Scan for the cell matching the given text and deliver its (x, y) coordinate at center. 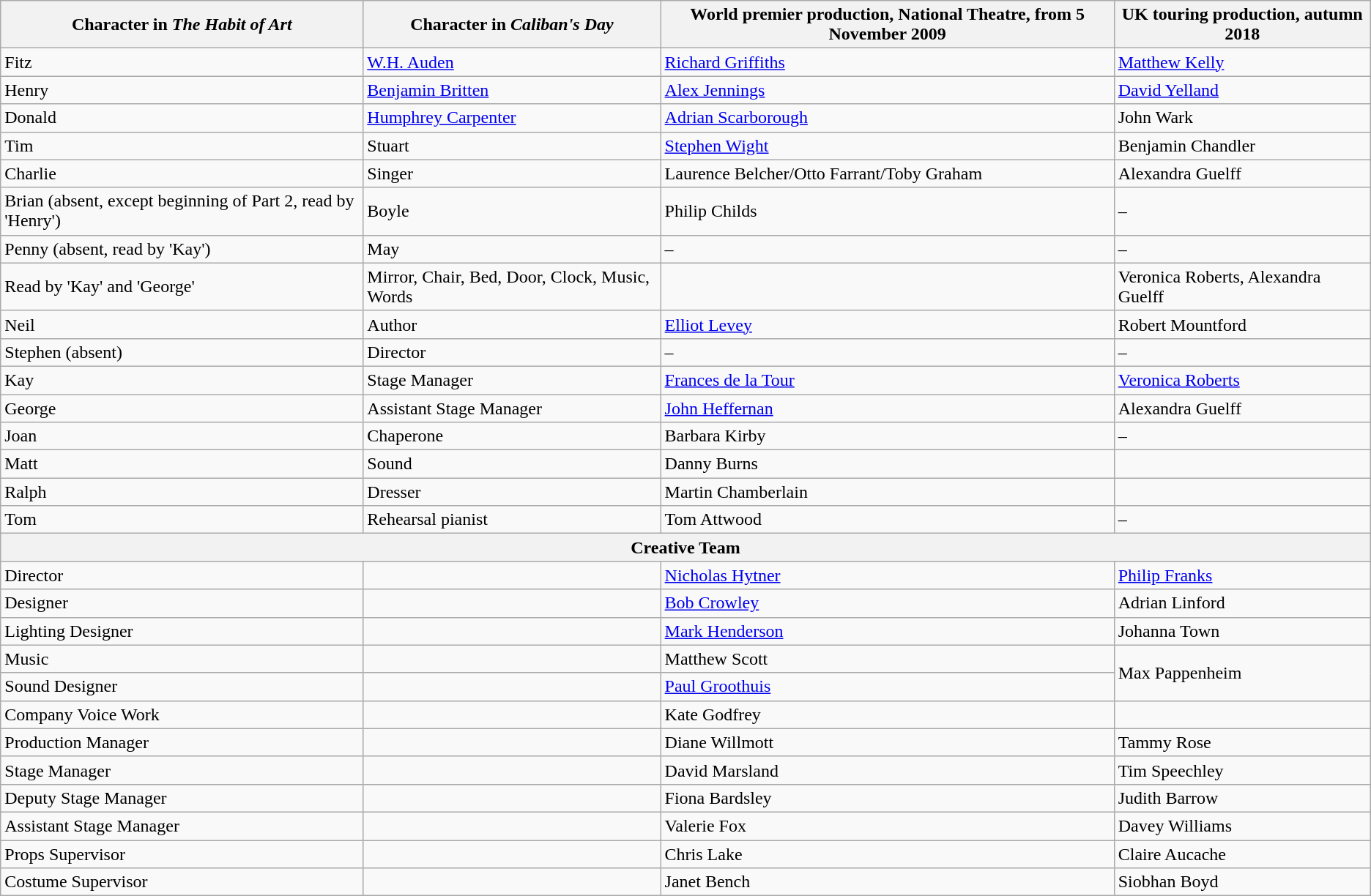
Creative Team (685, 548)
Claire Aucache (1242, 854)
Laurence Belcher/Otto Farrant/Toby Graham (888, 173)
Tom Attwood (888, 520)
Mark Henderson (888, 631)
Alex Jennings (888, 90)
Valerie Fox (888, 826)
Matthew Scott (888, 659)
Stuart (512, 146)
Danny Burns (888, 464)
Judith Barrow (1242, 798)
Charlie (182, 173)
Max Pappenheim (1242, 673)
Kate Godfrey (888, 714)
Henry (182, 90)
Stephen Wight (888, 146)
Frances de la Tour (888, 380)
Paul Groothuis (888, 687)
Elliot Levey (888, 324)
Sound (512, 464)
Lighting Designer (182, 631)
Veronica Roberts (1242, 380)
David Yelland (1242, 90)
Adrian Linford (1242, 603)
Siobhan Boyd (1242, 882)
Sound Designer (182, 687)
Johanna Town (1242, 631)
Bob Crowley (888, 603)
UK touring production, autumn 2018 (1242, 25)
Chaperone (512, 436)
Tammy Rose (1242, 742)
Fitz (182, 62)
Matt (182, 464)
Joan (182, 436)
Nicholas Hytner (888, 575)
Brian (absent, except beginning of Part 2, read by 'Henry') (182, 211)
Philip Childs (888, 211)
Read by 'Kay' and 'George' (182, 287)
Singer (512, 173)
Costume Supervisor (182, 882)
Fiona Bardsley (888, 798)
May (512, 249)
Davey Williams (1242, 826)
Humphrey Carpenter (512, 118)
Robert Mountford (1242, 324)
Martin Chamberlain (888, 492)
Boyle (512, 211)
Character in Caliban's Day (512, 25)
Music (182, 659)
World premier production, National Theatre, from 5 November 2009 (888, 25)
Philip Franks (1242, 575)
Benjamin Britten (512, 90)
John Heffernan (888, 408)
Kay (182, 380)
Diane Willmott (888, 742)
John Wark (1242, 118)
Stephen (absent) (182, 352)
Donald (182, 118)
Designer (182, 603)
Veronica Roberts, Alexandra Guelff (1242, 287)
Tim (182, 146)
Adrian Scarborough (888, 118)
Deputy Stage Manager (182, 798)
Props Supervisor (182, 854)
Richard Griffiths (888, 62)
W.H. Auden (512, 62)
Matthew Kelly (1242, 62)
Penny (absent, read by 'Kay') (182, 249)
Tom (182, 520)
Barbara Kirby (888, 436)
Benjamin Chandler (1242, 146)
David Marsland (888, 770)
Tim Speechley (1242, 770)
Dresser (512, 492)
Company Voice Work (182, 714)
Janet Bench (888, 882)
Author (512, 324)
Neil (182, 324)
Rehearsal pianist (512, 520)
Character in The Habit of Art (182, 25)
Chris Lake (888, 854)
George (182, 408)
Production Manager (182, 742)
Ralph (182, 492)
Mirror, Chair, Bed, Door, Clock, Music, Words (512, 287)
